Output the (X, Y) coordinate of the center of the cell containing the given text.  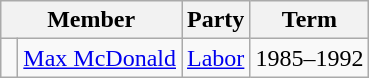
Max McDonald (100, 58)
Term (310, 20)
Member (92, 20)
1985–1992 (310, 58)
Labor (216, 58)
Party (216, 20)
